Provide the [x, y] coordinate of the cell's center where the given text is located.  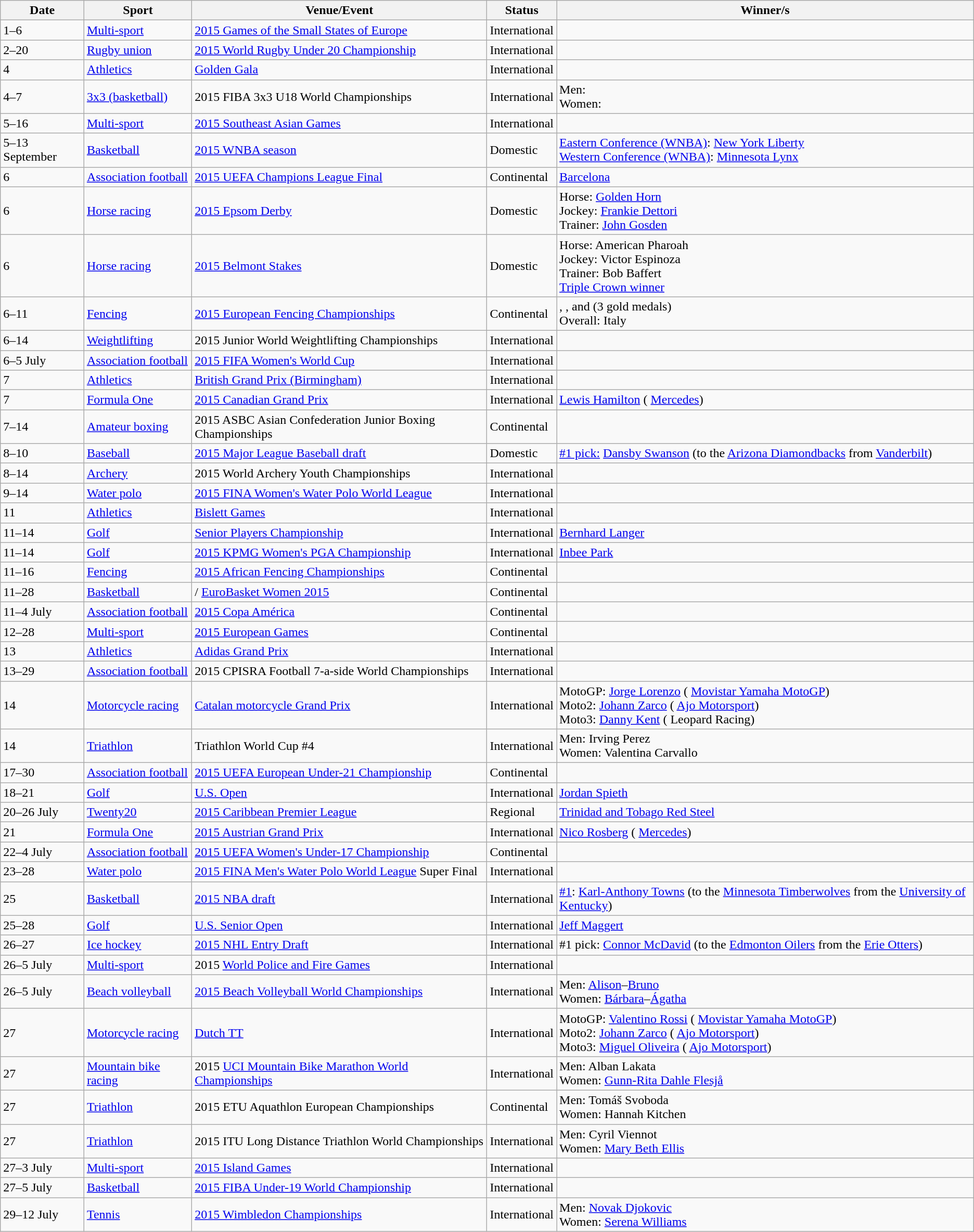
Status [522, 10]
2015 UCI Mountain Bike Marathon World Championships [339, 1073]
Bernhard Langer [765, 533]
Jeff Maggert [765, 925]
Eastern Conference (WNBA): New York LibertyWestern Conference (WNBA): Minnesota Lynx [765, 150]
27–3 July [43, 1168]
2015 World Police and Fire Games [339, 965]
Men: Irving PerezWomen: Valentina Carvallo [765, 746]
2015 FIBA Under-19 World Championship [339, 1188]
Venue/Event [339, 10]
Horse: Golden HornJockey: Frankie DettoriTrainer: John Gosden [765, 211]
9–14 [43, 493]
2015 Wimbledon Championships [339, 1215]
12–28 [43, 631]
26–27 [43, 945]
2015 ASBC Asian Confederation Junior Boxing Championships [339, 426]
2015 ITU Long Distance Triathlon World Championships [339, 1141]
2015 WNBA season [339, 150]
27–5 July [43, 1188]
Golden Gala [339, 70]
Regional [522, 812]
Adidas Grand Prix [339, 651]
2015 FIBA 3x3 U18 World Championships [339, 97]
British Grand Prix (Birmingham) [339, 380]
7–14 [43, 426]
2015 Games of the Small States of Europe [339, 30]
2015 Epsom Derby [339, 211]
2015 UEFA European Under-21 Championship [339, 773]
Dutch TT [339, 1032]
25–28 [43, 925]
Winner/s [765, 10]
4 [43, 70]
2015 African Fencing Championships [339, 572]
Men: Alban LakataWomen: Gunn-Rita Dahle Flesjå [765, 1073]
2015 World Archery Youth Championships [339, 473]
5–16 [43, 123]
2015 Southeast Asian Games [339, 123]
22–4 July [43, 852]
Tennis [137, 1215]
2015 European Games [339, 631]
Twenty20 [137, 812]
Men: Women: [765, 97]
21 [43, 832]
Sport [137, 10]
2015 Belmont Stakes [339, 265]
Weightlifting [137, 340]
6–11 [43, 313]
2015 Caribbean Premier League [339, 812]
2015 Austrian Grand Prix [339, 832]
2015 ETU Aquathlon European Championships [339, 1107]
Men: Alison–BrunoWomen: Bárbara–Ágatha [765, 991]
5–13 September [43, 150]
Triathlon World Cup #4 [339, 746]
17–30 [43, 773]
2015 FIFA Women's World Cup [339, 360]
2015 Canadian Grand Prix [339, 400]
23–28 [43, 872]
2015 Island Games [339, 1168]
2015 KPMG Women's PGA Championship [339, 552]
6–5 July [43, 360]
13 [43, 651]
2015 Junior World Weightlifting Championships [339, 340]
2015 CPISRA Football 7-a-side World Championships [339, 671]
Ice hockey [137, 945]
Catalan motorcycle Grand Prix [339, 705]
8–14 [43, 473]
Baseball [137, 453]
2015 Beach Volleyball World Championships [339, 991]
Archery [137, 473]
18–21 [43, 793]
4–7 [43, 97]
1–6 [43, 30]
Men: Novak DjokovicWomen: Serena Williams [765, 1215]
11 [43, 513]
6–14 [43, 340]
Men: Cyril ViennotWomen: Mary Beth Ellis [765, 1141]
Bislett Games [339, 513]
2015 European Fencing Championships [339, 313]
/ EuroBasket Women 2015 [339, 592]
2–20 [43, 50]
Inbee Park [765, 552]
MotoGP: Jorge Lorenzo ( Movistar Yamaha MotoGP)Moto2: Johann Zarco ( Ajo Motorsport)Moto3: Danny Kent ( Leopard Racing) [765, 705]
U.S. Open [339, 793]
2015 Copa América [339, 612]
2015 NHL Entry Draft [339, 945]
2015 UEFA Women's Under-17 Championship [339, 852]
2015 Major League Baseball draft [339, 453]
2015 UEFA Champions League Final [339, 177]
U.S. Senior Open [339, 925]
Men: Tomáš SvobodaWomen: Hannah Kitchen [765, 1107]
11–28 [43, 592]
11–16 [43, 572]
2015 World Rugby Under 20 Championship [339, 50]
Amateur boxing [137, 426]
Rugby union [137, 50]
MotoGP: Valentino Rossi ( Movistar Yamaha MotoGP)Moto2: Johann Zarco ( Ajo Motorsport)Moto3: Miguel Oliveira ( Ajo Motorsport) [765, 1032]
Senior Players Championship [339, 533]
2015 NBA draft [339, 899]
#1 pick: Dansby Swanson (to the Arizona Diamondbacks from Vanderbilt) [765, 453]
20–26 July [43, 812]
Mountain bike racing [137, 1073]
Nico Rosberg ( Mercedes) [765, 832]
, , and (3 gold medals) Overall: Italy [765, 313]
#1: Karl-Anthony Towns (to the Minnesota Timberwolves from the University of Kentucky) [765, 899]
8–10 [43, 453]
Trinidad and Tobago Red Steel [765, 812]
29–12 July [43, 1215]
2015 FINA Women's Water Polo World League [339, 493]
Date [43, 10]
Lewis Hamilton ( Mercedes) [765, 400]
13–29 [43, 671]
Horse: American PharoahJockey: Victor EspinozaTrainer: Bob BaffertTriple Crown winner [765, 265]
Jordan Spieth [765, 793]
Barcelona [765, 177]
25 [43, 899]
#1 pick: Connor McDavid (to the Edmonton Oilers from the Erie Otters) [765, 945]
3x3 (basketball) [137, 97]
2015 FINA Men's Water Polo World League Super Final [339, 872]
11–4 July [43, 612]
Beach volleyball [137, 991]
